Capture the cell that displays the provided text and extract its (x, y) central coordinate. 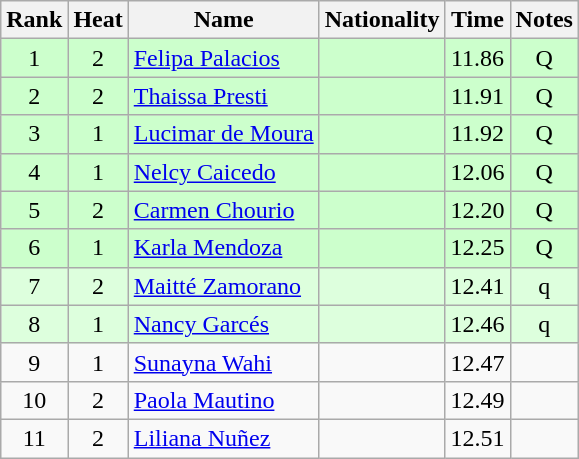
Nancy Garcés (224, 324)
Felipa Palacios (224, 58)
Sunayna Wahi (224, 362)
11.86 (478, 58)
5 (34, 210)
Heat (98, 20)
12.20 (478, 210)
Nelcy Caicedo (224, 172)
4 (34, 172)
Liliana Nuñez (224, 438)
6 (34, 248)
Name (224, 20)
3 (34, 134)
12.46 (478, 324)
11.92 (478, 134)
11 (34, 438)
7 (34, 286)
Maitté Zamorano (224, 286)
9 (34, 362)
11.91 (478, 96)
Carmen Chourio (224, 210)
Lucimar de Moura (224, 134)
12.41 (478, 286)
Thaissa Presti (224, 96)
12.51 (478, 438)
12.06 (478, 172)
12.47 (478, 362)
Notes (544, 20)
Karla Mendoza (224, 248)
10 (34, 400)
Time (478, 20)
12.25 (478, 248)
8 (34, 324)
Rank (34, 20)
12.49 (478, 400)
Nationality (382, 20)
Paola Mautino (224, 400)
